Identify which cell holds the provided text, then report its [x, y] central coordinate. 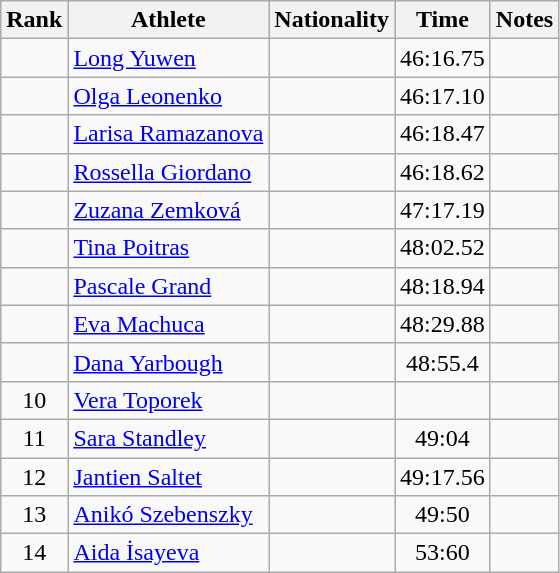
53:60 [443, 553]
Nationality [332, 20]
12 [34, 477]
Long Yuwen [168, 58]
Eva Machuca [168, 324]
Rank [34, 20]
46:16.75 [443, 58]
Aida İsayeva [168, 553]
13 [34, 515]
Zuzana Zemková [168, 210]
Rossella Giordano [168, 172]
49:04 [443, 438]
Dana Yarbough [168, 362]
Notes [524, 20]
Tina Poitras [168, 248]
Olga Leonenko [168, 96]
49:17.56 [443, 477]
10 [34, 400]
Sara Standley [168, 438]
Jantien Saltet [168, 477]
Anikó Szebenszky [168, 515]
Time [443, 20]
14 [34, 553]
46:17.10 [443, 96]
48:55.4 [443, 362]
47:17.19 [443, 210]
Larisa Ramazanova [168, 134]
46:18.47 [443, 134]
Athlete [168, 20]
46:18.62 [443, 172]
48:18.94 [443, 286]
49:50 [443, 515]
Pascale Grand [168, 286]
11 [34, 438]
48:02.52 [443, 248]
Vera Toporek [168, 400]
48:29.88 [443, 324]
